Capture the cell that displays the provided text and extract its [X, Y] central coordinate. 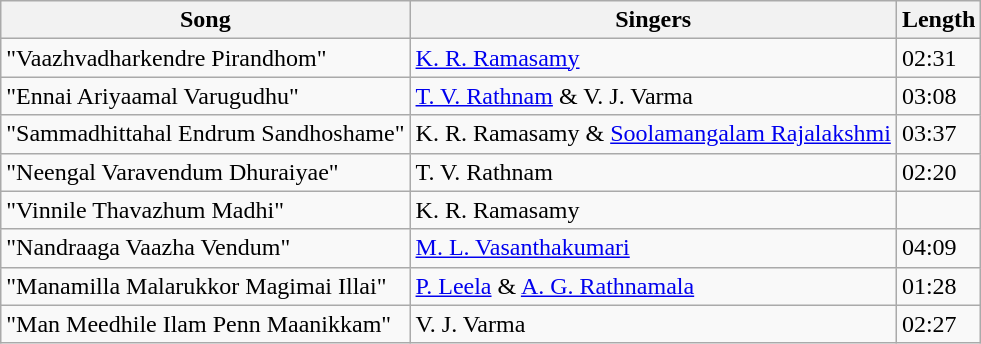
"Manamilla Malarukkor Magimai Illai" [206, 286]
02:20 [938, 172]
03:08 [938, 96]
M. L. Vasanthakumari [653, 248]
Singers [653, 20]
Song [206, 20]
T. V. Rathnam & V. J. Varma [653, 96]
01:28 [938, 286]
02:27 [938, 324]
"Nandraaga Vaazha Vendum" [206, 248]
"Ennai Ariyaamal Varugudhu" [206, 96]
"Man Meedhile Ilam Penn Maanikkam" [206, 324]
02:31 [938, 58]
"Vaazhvadharkendre Pirandhom" [206, 58]
K. R. Ramasamy & Soolamangalam Rajalakshmi [653, 134]
"Neengal Varavendum Dhuraiyae" [206, 172]
"Vinnile Thavazhum Madhi" [206, 210]
V. J. Varma [653, 324]
T. V. Rathnam [653, 172]
Length [938, 20]
"Sammadhittahal Endrum Sandhoshame" [206, 134]
03:37 [938, 134]
P. Leela & A. G. Rathnamala [653, 286]
04:09 [938, 248]
